Scan for the cell matching the given text and deliver its (X, Y) coordinate at center. 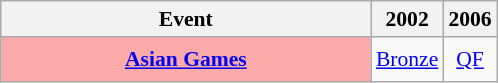
QF (470, 60)
Event (186, 19)
2006 (470, 19)
2002 (407, 19)
Asian Games (186, 60)
Bronze (407, 60)
